Scan for the cell matching the given text and deliver its (x, y) coordinate at center. 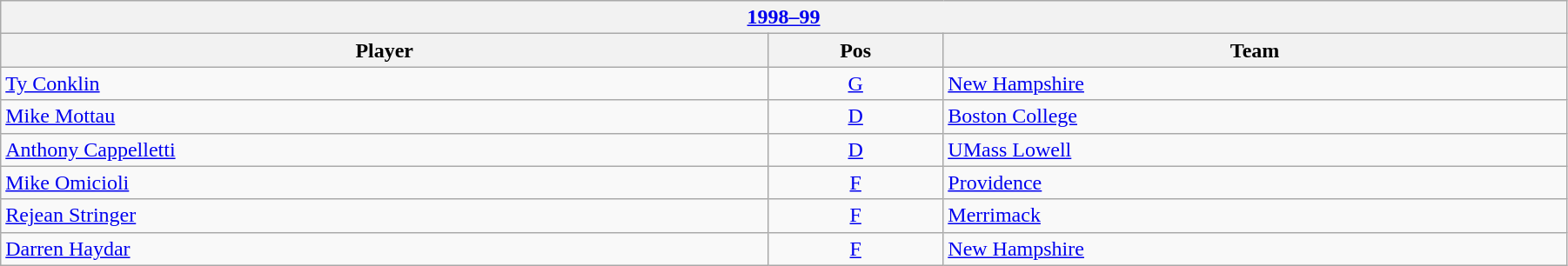
Mike Mottau (385, 116)
G (856, 83)
Player (385, 50)
Merrimack (1255, 216)
Anthony Cappelletti (385, 150)
1998–99 (784, 17)
Boston College (1255, 116)
Ty Conklin (385, 83)
UMass Lowell (1255, 150)
Providence (1255, 183)
Pos (856, 50)
Rejean Stringer (385, 216)
Mike Omicioli (385, 183)
Team (1255, 50)
Darren Haydar (385, 249)
